Return (X, Y) of the center of cell containing provided text 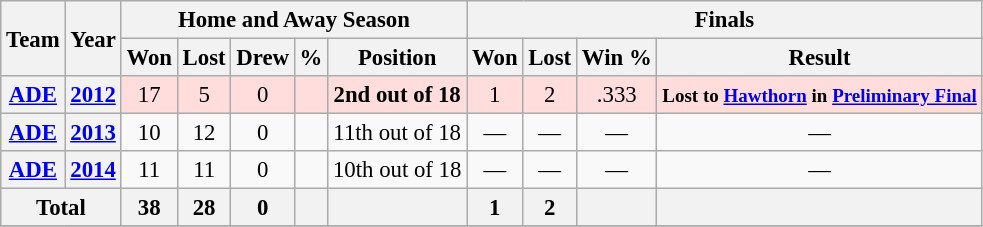
Position (398, 58)
5 (204, 95)
2012 (93, 95)
Lost to Hawthorn in Preliminary Final (820, 95)
Finals (724, 20)
38 (149, 208)
Total (61, 208)
10 (149, 133)
12 (204, 133)
2013 (93, 133)
Team (33, 38)
.333 (617, 95)
Home and Away Season (294, 20)
10th out of 18 (398, 170)
Win % (617, 58)
Drew (262, 58)
17 (149, 95)
11th out of 18 (398, 133)
28 (204, 208)
Year (93, 38)
2014 (93, 170)
2nd out of 18 (398, 95)
Result (820, 58)
% (310, 58)
